Determine the [X, Y] coordinate at the center of the cell enclosing the given text.  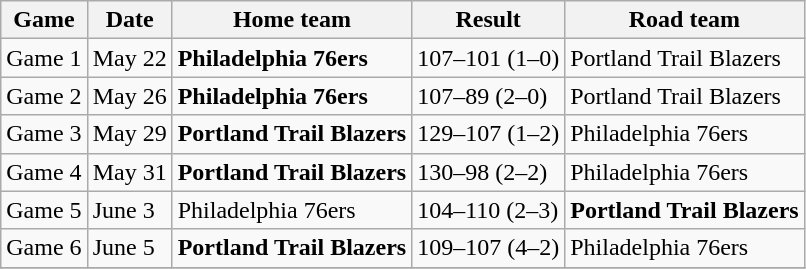
May 29 [130, 134]
Game 3 [44, 134]
Home team [292, 20]
Game [44, 20]
June 3 [130, 210]
109–107 (4–2) [488, 248]
107–89 (2–0) [488, 96]
Date [130, 20]
129–107 (1–2) [488, 134]
104–110 (2–3) [488, 210]
Game 4 [44, 172]
Game 2 [44, 96]
May 22 [130, 58]
Game 1 [44, 58]
May 26 [130, 96]
May 31 [130, 172]
June 5 [130, 248]
107–101 (1–0) [488, 58]
Result [488, 20]
Game 6 [44, 248]
Game 5 [44, 210]
Road team [684, 20]
130–98 (2–2) [488, 172]
